Return (x, y) of the center of cell containing provided text 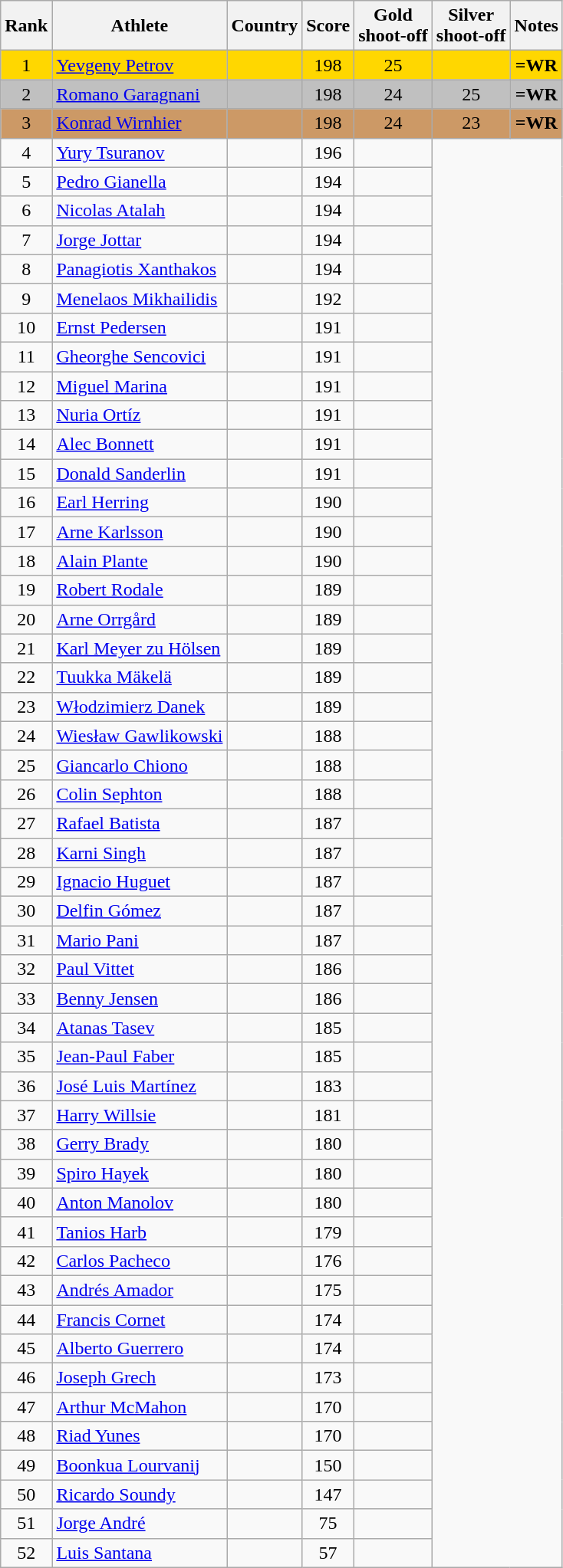
17 (26, 532)
Notes (536, 26)
37 (26, 1115)
Harry Willsie (140, 1115)
45 (26, 1349)
181 (328, 1115)
Nicolas Atalah (140, 211)
31 (26, 940)
41 (26, 1232)
Country (265, 26)
44 (26, 1319)
Romano Garagnani (140, 94)
36 (26, 1086)
43 (26, 1290)
Silvershoot-off (471, 26)
Yury Tsuranov (140, 153)
42 (26, 1261)
28 (26, 853)
75 (328, 1524)
30 (26, 911)
Riad Yunes (140, 1436)
Rafael Batista (140, 823)
22 (26, 677)
Tanios Harb (140, 1232)
Ernst Pedersen (140, 327)
16 (26, 503)
Spiro Hayek (140, 1173)
Rank (26, 26)
Giancarlo Chiono (140, 765)
20 (26, 619)
Francis Cornet (140, 1319)
Arne Orrgård (140, 619)
1 (26, 65)
57 (328, 1553)
Robert Rodale (140, 590)
Alain Plante (140, 561)
Wiesław Gawlikowski (140, 736)
47 (26, 1407)
2 (26, 94)
Jean-Paul Faber (140, 1057)
Karl Meyer zu Hölsen (140, 648)
8 (26, 269)
Włodzimierz Danek (140, 707)
35 (26, 1057)
Jorge Jottar (140, 240)
176 (328, 1261)
18 (26, 561)
52 (26, 1553)
Score (328, 26)
Karni Singh (140, 853)
Earl Herring (140, 503)
27 (26, 823)
26 (26, 794)
José Luis Martínez (140, 1086)
Miguel Marina (140, 385)
3 (26, 123)
Delfin Gómez (140, 911)
6 (26, 211)
9 (26, 298)
5 (26, 182)
15 (26, 474)
173 (328, 1378)
51 (26, 1524)
175 (328, 1290)
19 (26, 590)
Benny Jensen (140, 999)
Ignacio Huguet (140, 882)
7 (26, 240)
Jorge André (140, 1524)
Donald Sanderlin (140, 474)
Mario Pani (140, 940)
11 (26, 356)
21 (26, 648)
Gheorghe Sencovici (140, 356)
Colin Sephton (140, 794)
34 (26, 1028)
Paul Vittet (140, 969)
Anton Manolov (140, 1202)
49 (26, 1465)
48 (26, 1436)
50 (26, 1494)
Joseph Grech (140, 1378)
Alec Bonnett (140, 444)
40 (26, 1202)
12 (26, 385)
Yevgeny Petrov (140, 65)
13 (26, 415)
Konrad Wirnhier (140, 123)
Gerry Brady (140, 1144)
Athlete (140, 26)
29 (26, 882)
Luis Santana (140, 1553)
Carlos Pacheco (140, 1261)
150 (328, 1465)
192 (328, 298)
4 (26, 153)
39 (26, 1173)
Pedro Gianella (140, 182)
Andrés Amador (140, 1290)
Atanas Tasev (140, 1028)
Alberto Guerrero (140, 1349)
10 (26, 327)
Boonkua Lourvanij (140, 1465)
46 (26, 1378)
Tuukka Mäkelä (140, 677)
196 (328, 153)
Arne Karlsson (140, 532)
183 (328, 1086)
32 (26, 969)
147 (328, 1494)
Menelaos Mikhailidis (140, 298)
14 (26, 444)
Goldshoot-off (393, 26)
38 (26, 1144)
Ricardo Soundy (140, 1494)
Nuria Ortíz (140, 415)
33 (26, 999)
179 (328, 1232)
Arthur McMahon (140, 1407)
Panagiotis Xanthakos (140, 269)
